Return [X, Y] of the center of cell containing provided text 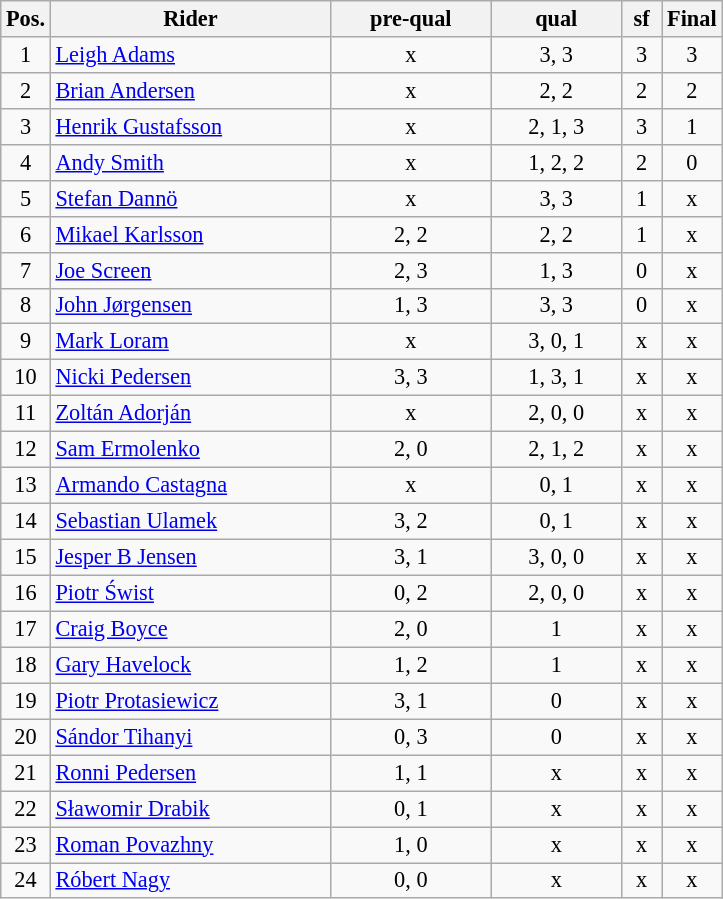
Rider [190, 19]
Sándor Tihanyi [190, 737]
Mark Loram [190, 342]
12 [26, 450]
Piotr Świst [190, 593]
23 [26, 844]
Sam Ermolenko [190, 450]
17 [26, 629]
24 [26, 880]
Armando Castagna [190, 485]
13 [26, 485]
sf [641, 19]
Andy Smith [190, 162]
11 [26, 414]
pre-qual [411, 19]
Jesper B Jensen [190, 557]
qual [556, 19]
2, 1, 2 [556, 450]
0, 3 [411, 737]
22 [26, 809]
John Jørgensen [190, 306]
3, 0, 1 [556, 342]
Sebastian Ulamek [190, 521]
Leigh Adams [190, 55]
Mikael Karlsson [190, 234]
Gary Havelock [190, 665]
2, 3 [411, 270]
Nicki Pedersen [190, 378]
Craig Boyce [190, 629]
4 [26, 162]
20 [26, 737]
1, 1 [411, 773]
9 [26, 342]
Piotr Protasiewicz [190, 701]
Róbert Nagy [190, 880]
Zoltán Adorján [190, 414]
0, 2 [411, 593]
Brian Andersen [190, 90]
1, 3, 1 [556, 378]
14 [26, 521]
18 [26, 665]
21 [26, 773]
Roman Povazhny [190, 844]
Henrik Gustafsson [190, 126]
Final [692, 19]
3, 0, 0 [556, 557]
7 [26, 270]
1, 2, 2 [556, 162]
15 [26, 557]
Sławomir Drabik [190, 809]
8 [26, 306]
6 [26, 234]
Joe Screen [190, 270]
Stefan Dannö [190, 198]
16 [26, 593]
2, 1, 3 [556, 126]
Pos. [26, 19]
1, 2 [411, 665]
19 [26, 701]
1, 0 [411, 844]
Ronni Pedersen [190, 773]
3, 2 [411, 521]
5 [26, 198]
10 [26, 378]
0, 0 [411, 880]
